Search for the cell housing the specified text and yield its [x, y] center coordinate. 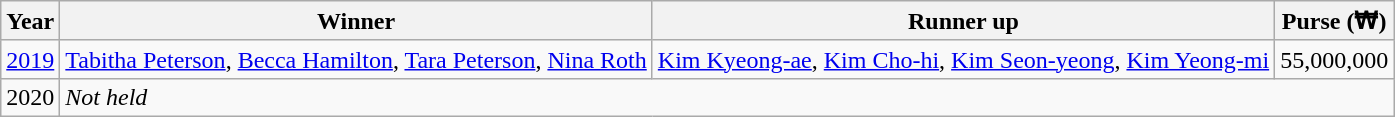
Tabitha Peterson, Becca Hamilton, Tara Peterson, Nina Roth [356, 59]
2020 [30, 97]
2019 [30, 59]
55,000,000 [1334, 59]
Purse (₩) [1334, 21]
Year [30, 21]
Runner up [963, 21]
Kim Kyeong-ae, Kim Cho-hi, Kim Seon-yeong, Kim Yeong-mi [963, 59]
Winner [356, 21]
Not held [727, 97]
